For the text-containing cell, return its midpoint in [X, Y] coordinate format. 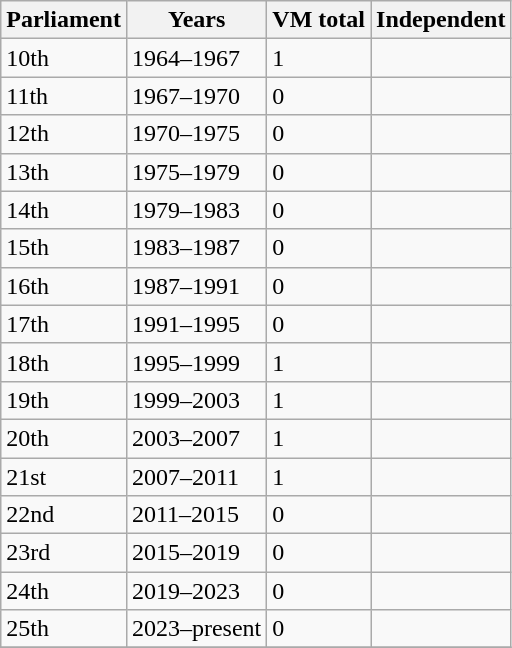
12th [64, 134]
2019–2023 [196, 591]
13th [64, 172]
VM total [319, 20]
1987–1991 [196, 286]
19th [64, 400]
18th [64, 362]
25th [64, 629]
20th [64, 438]
1991–1995 [196, 324]
17th [64, 324]
15th [64, 248]
11th [64, 96]
21st [64, 477]
Years [196, 20]
1975–1979 [196, 172]
1999–2003 [196, 400]
22nd [64, 515]
2003–2007 [196, 438]
2011–2015 [196, 515]
1983–1987 [196, 248]
1979–1983 [196, 210]
16th [64, 286]
14th [64, 210]
2015–2019 [196, 553]
2023–present [196, 629]
Parliament [64, 20]
1967–1970 [196, 96]
23rd [64, 553]
Independent [441, 20]
1970–1975 [196, 134]
10th [64, 58]
2007–2011 [196, 477]
24th [64, 591]
1964–1967 [196, 58]
1995–1999 [196, 362]
